Return [x, y] of the center of cell containing provided text 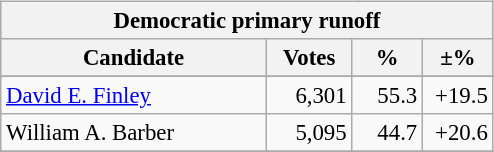
David E. Finley [134, 96]
55.3 [388, 96]
Candidate [134, 58]
44.7 [388, 133]
5,095 [309, 133]
6,301 [309, 96]
±% [458, 58]
+19.5 [458, 96]
% [388, 58]
William A. Barber [134, 133]
Votes [309, 58]
+20.6 [458, 133]
Democratic primary runoff [247, 21]
